Return [X, Y] of the center of cell containing provided text 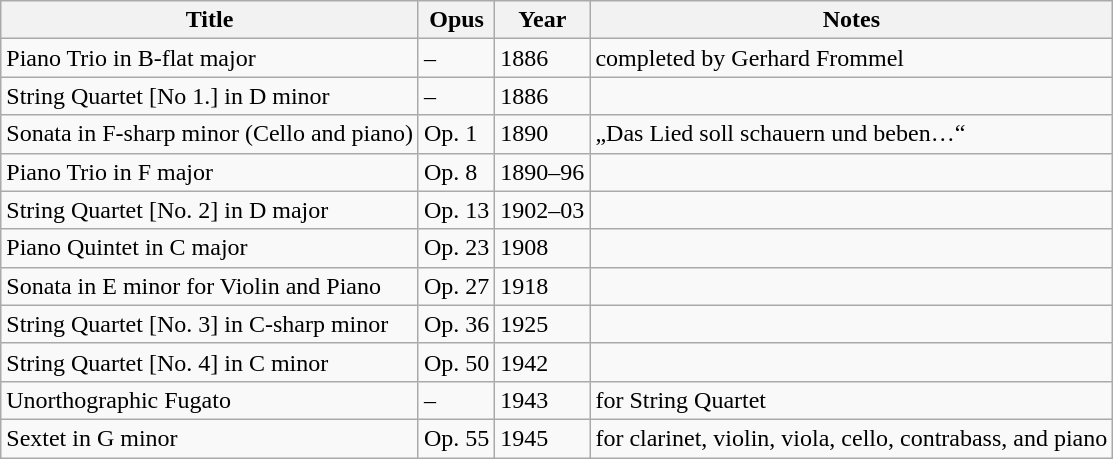
Sonata in E minor for Violin and Piano [210, 286]
1890 [542, 134]
Piano Trio in B-flat major [210, 58]
Op. 36 [456, 324]
Op. 23 [456, 248]
Year [542, 20]
Piano Trio in F major [210, 172]
Opus [456, 20]
String Quartet [No. 2] in D major [210, 210]
„Das Lied soll schauern und beben…“ [852, 134]
Op. 50 [456, 362]
1942 [542, 362]
1943 [542, 400]
1902–03 [542, 210]
Op. 55 [456, 438]
Sonata in F-sharp minor (Cello and piano) [210, 134]
Notes [852, 20]
completed by Gerhard Frommel [852, 58]
Piano Quintet in C major [210, 248]
Sextet in G minor [210, 438]
Op. 8 [456, 172]
Op. 1 [456, 134]
1925 [542, 324]
1890–96 [542, 172]
Title [210, 20]
1908 [542, 248]
Op. 27 [456, 286]
String Quartet [No. 3] in C-sharp minor [210, 324]
1918 [542, 286]
String Quartet [No 1.] in D minor [210, 96]
for String Quartet [852, 400]
for clarinet, violin, viola, cello, contrabass, and piano [852, 438]
1945 [542, 438]
Unorthographic Fugato [210, 400]
String Quartet [No. 4] in C minor [210, 362]
Op. 13 [456, 210]
